Detect which cell encompasses the target text, then output its (X, Y) center coordinate. 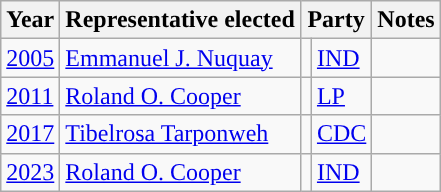
Representative elected (180, 20)
Emmanuel J. Nuquay (180, 58)
LP (341, 96)
Notes (406, 20)
CDC (341, 134)
2017 (30, 134)
Tibelrosa Tarponweh (180, 134)
Year (30, 20)
Party (336, 20)
2011 (30, 96)
2023 (30, 172)
2005 (30, 58)
